Return [X, Y] of the center of cell containing provided text 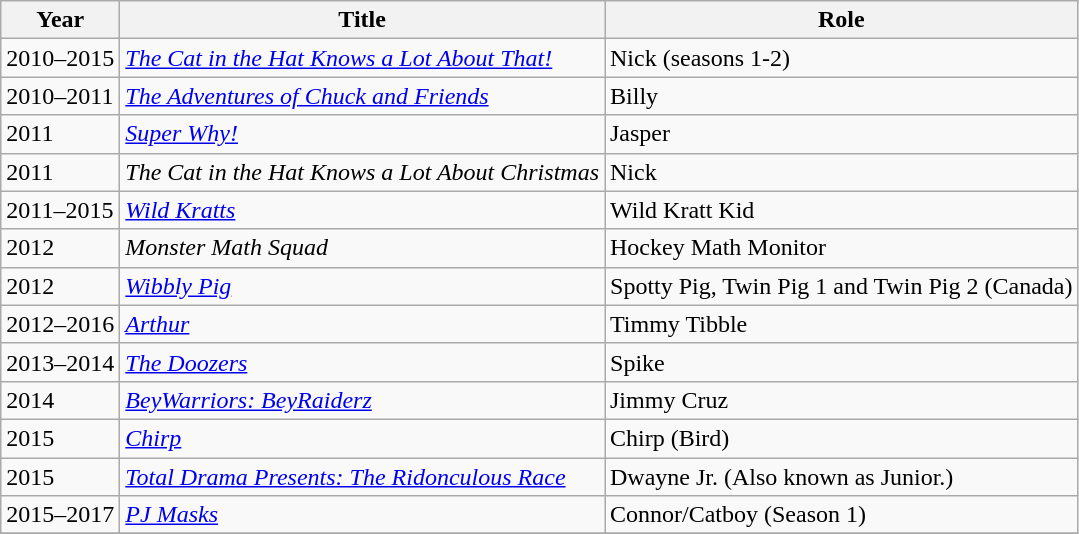
Nick (seasons 1-2) [841, 58]
2012–2016 [60, 324]
The Adventures of Chuck and Friends [362, 96]
Spotty Pig, Twin Pig 1 and Twin Pig 2 (Canada) [841, 286]
The Cat in the Hat Knows a Lot About Christmas [362, 172]
Chirp [362, 438]
Chirp (Bird) [841, 438]
BeyWarriors: BeyRaiderz [362, 400]
Total Drama Presents: The Ridonculous Race [362, 477]
The Cat in the Hat Knows a Lot About That! [362, 58]
2010–2011 [60, 96]
Wibbly Pig [362, 286]
Wild Kratts [362, 210]
2014 [60, 400]
PJ Masks [362, 515]
Year [60, 20]
2013–2014 [60, 362]
Nick [841, 172]
Spike [841, 362]
Hockey Math Monitor [841, 248]
Timmy Tibble [841, 324]
2015–2017 [60, 515]
Dwayne Jr. (Also known as Junior.) [841, 477]
Arthur [362, 324]
Jasper [841, 134]
The Doozers [362, 362]
2010–2015 [60, 58]
Monster Math Squad [362, 248]
Jimmy Cruz [841, 400]
Billy [841, 96]
Super Why! [362, 134]
Wild Kratt Kid [841, 210]
Title [362, 20]
2011–2015 [60, 210]
Role [841, 20]
Connor/Catboy (Season 1) [841, 515]
